Capture the cell that displays the provided text and extract its (X, Y) central coordinate. 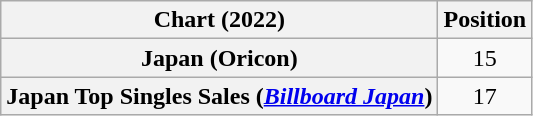
17 (485, 96)
Chart (2022) (220, 20)
Position (485, 20)
Japan Top Singles Sales (Billboard Japan) (220, 96)
Japan (Oricon) (220, 58)
15 (485, 58)
